Provide the (x, y) coordinate of the cell's center where the given text is located.  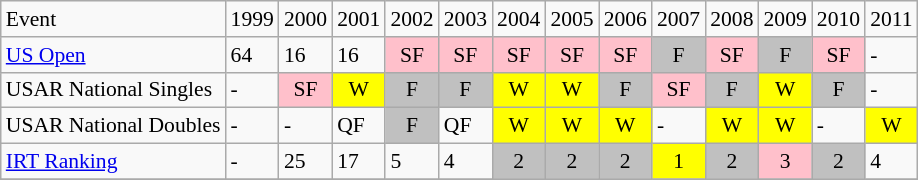
25 (306, 162)
2003 (466, 19)
1 (678, 162)
USAR National Doubles (114, 126)
IRT Ranking (114, 162)
1999 (252, 19)
2009 (786, 19)
2011 (891, 19)
USAR National Singles (114, 90)
2010 (838, 19)
2008 (732, 19)
US Open (114, 55)
3 (786, 162)
2001 (358, 19)
17 (358, 162)
2002 (412, 19)
2005 (572, 19)
2007 (678, 19)
2000 (306, 19)
2006 (626, 19)
2004 (518, 19)
Event (114, 19)
5 (412, 162)
64 (252, 55)
